Locate the cell with the specified text and output its (x, y) center coordinate. 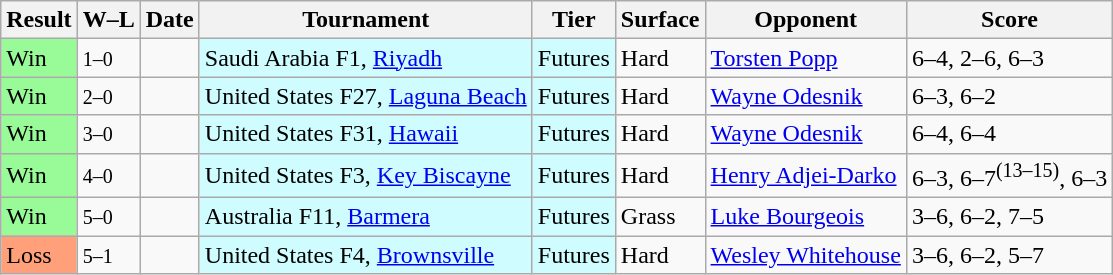
Result (39, 20)
Grass (660, 217)
5–0 (108, 217)
Loss (39, 255)
Australia F11, Barmera (366, 217)
4–0 (108, 176)
Opponent (806, 20)
3–6, 6–2, 7–5 (1009, 217)
United States F4, Brownsville (366, 255)
Luke Bourgeois (806, 217)
Tournament (366, 20)
United States F3, Key Biscayne (366, 176)
2–0 (108, 96)
Surface (660, 20)
6–4, 6–4 (1009, 134)
W–L (108, 20)
Tier (574, 20)
5–1 (108, 255)
United States F27, Laguna Beach (366, 96)
Torsten Popp (806, 58)
Henry Adjei-Darko (806, 176)
Score (1009, 20)
Date (170, 20)
6–3, 6–7(13–15), 6–3 (1009, 176)
3–6, 6–2, 5–7 (1009, 255)
Saudi Arabia F1, Riyadh (366, 58)
6–3, 6–2 (1009, 96)
3–0 (108, 134)
1–0 (108, 58)
6–4, 2–6, 6–3 (1009, 58)
United States F31, Hawaii (366, 134)
Wesley Whitehouse (806, 255)
